Search for the cell housing the specified text and yield its [x, y] center coordinate. 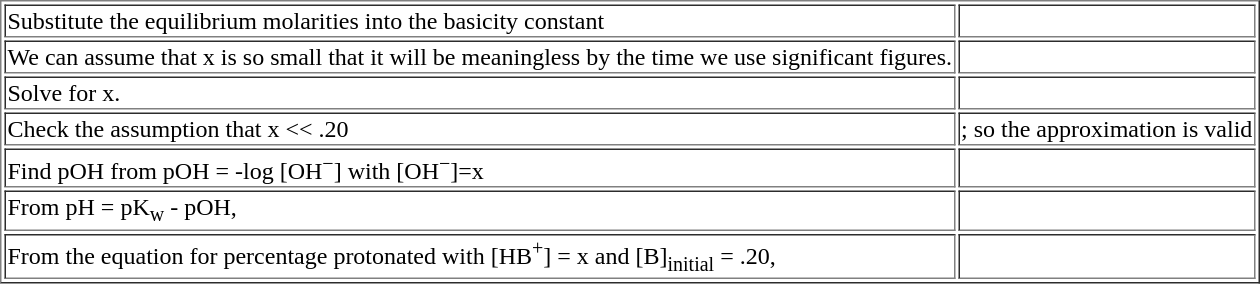
Find pOH from pOH = -log [OH−] with [OH−]=x [480, 168]
From pH = pKw - pOH, [480, 210]
From the equation for percentage protonated with [HB+] = x and [B]initial = .20, [480, 256]
Check the assumption that x << .20 [480, 128]
Solve for x. [480, 92]
Substitute the equilibrium molarities into the basicity constant [480, 20]
; so the approximation is valid [1106, 128]
We can assume that x is so small that it will be meaningless by the time we use significant figures. [480, 56]
